Provide the [x, y] coordinate of the cell's center where the given text is located.  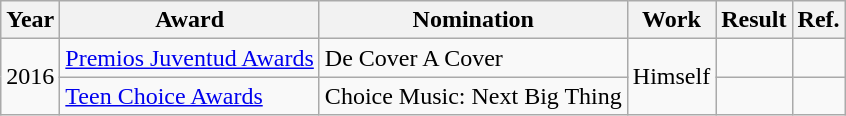
Result [754, 20]
Premios Juventud Awards [190, 58]
Himself [671, 77]
Ref. [818, 20]
Award [190, 20]
De Cover A Cover [473, 58]
Choice Music: Next Big Thing [473, 96]
Nomination [473, 20]
2016 [30, 77]
Year [30, 20]
Teen Choice Awards [190, 96]
Work [671, 20]
